Extract the (x, y) coordinate from the center of the cell holding the provided text.  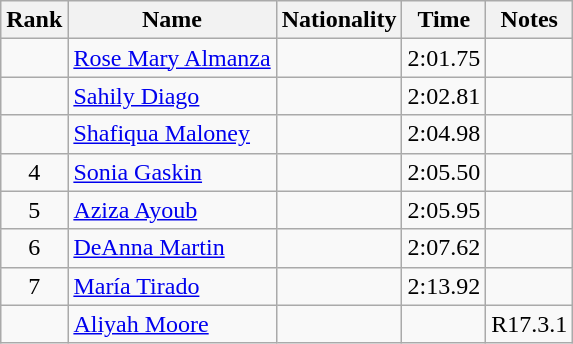
Rank (34, 20)
Sonia Gaskin (172, 172)
6 (34, 248)
2:13.92 (444, 286)
4 (34, 172)
Aliyah Moore (172, 324)
2:07.62 (444, 248)
2:05.95 (444, 210)
Name (172, 20)
Time (444, 20)
2:01.75 (444, 58)
Aziza Ayoub (172, 210)
5 (34, 210)
Sahily Diago (172, 96)
Shafiqua Maloney (172, 134)
Nationality (339, 20)
Notes (530, 20)
R17.3.1 (530, 324)
2:04.98 (444, 134)
María Tirado (172, 286)
7 (34, 286)
2:02.81 (444, 96)
2:05.50 (444, 172)
Rose Mary Almanza (172, 58)
DeAnna Martin (172, 248)
